Determine the [X, Y] coordinate at the center of the cell enclosing the given text.  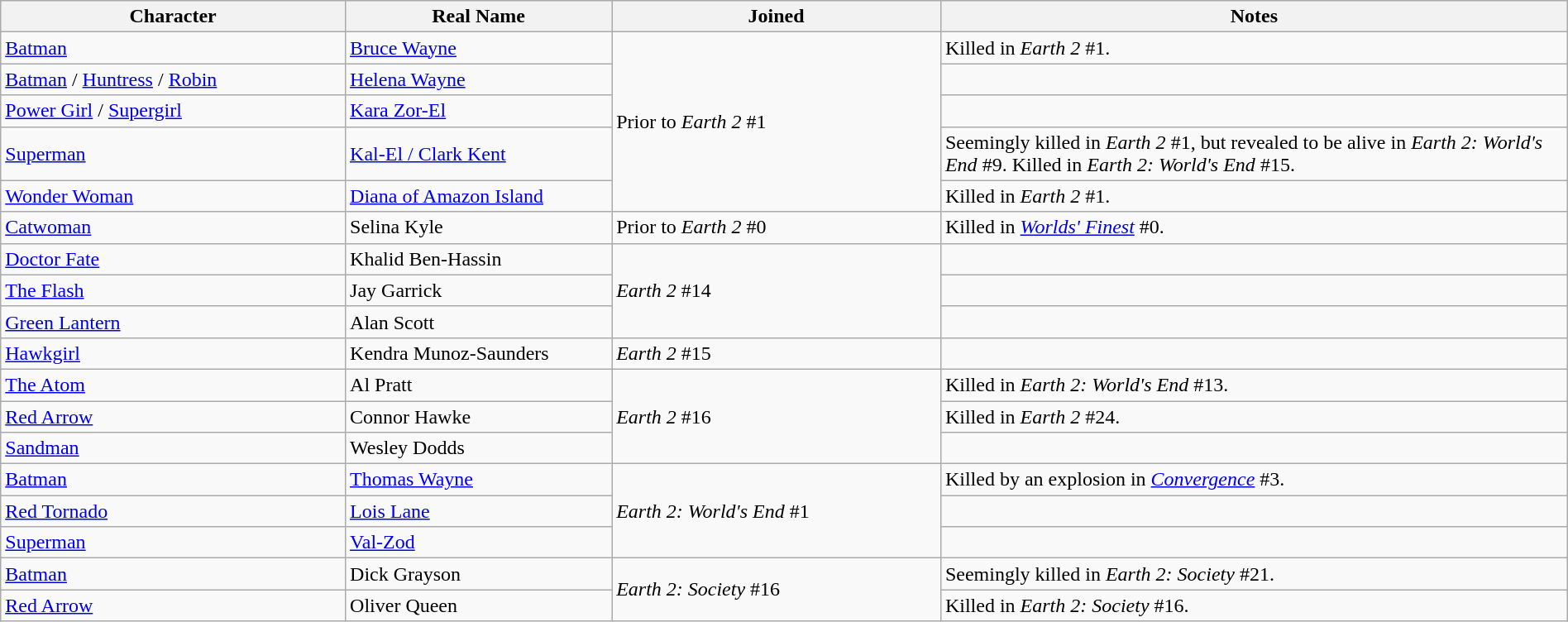
Batman / Huntress / Robin [174, 79]
Earth 2 #14 [777, 290]
Sandman [174, 448]
Wesley Dodds [479, 448]
Green Lantern [174, 322]
Val-Zod [479, 543]
The Atom [174, 385]
Connor Hawke [479, 416]
Power Girl / Supergirl [174, 111]
Character [174, 17]
Real Name [479, 17]
Kal-El / Clark Kent [479, 154]
Bruce Wayne [479, 48]
Killed in Worlds' Finest #0. [1254, 227]
Kara Zor-El [479, 111]
Oliver Queen [479, 605]
Seemingly killed in Earth 2: Society #21. [1254, 574]
Jay Garrick [479, 290]
Lois Lane [479, 511]
Al Pratt [479, 385]
Khalid Ben-Hassin [479, 259]
Earth 2: World's End #1 [777, 511]
Killed in Earth 2 #24. [1254, 416]
Thomas Wayne [479, 480]
Prior to Earth 2 #0 [777, 227]
Helena Wayne [479, 79]
Killed by an explosion in Convergence #3. [1254, 480]
The Flash [174, 290]
Diana of Amazon Island [479, 196]
Seemingly killed in Earth 2 #1, but revealed to be alive in Earth 2: World's End #9. Killed in Earth 2: World's End #15. [1254, 154]
Wonder Woman [174, 196]
Joined [777, 17]
Earth 2 #15 [777, 353]
Alan Scott [479, 322]
Killed in Earth 2: World's End #13. [1254, 385]
Prior to Earth 2 #1 [777, 122]
Dick Grayson [479, 574]
Earth 2: Society #16 [777, 590]
Selina Kyle [479, 227]
Notes [1254, 17]
Red Tornado [174, 511]
Hawkgirl [174, 353]
Killed in Earth 2: Society #16. [1254, 605]
Earth 2 #16 [777, 416]
Doctor Fate [174, 259]
Catwoman [174, 227]
Kendra Munoz-Saunders [479, 353]
